Return (x, y) of the center of cell containing provided text 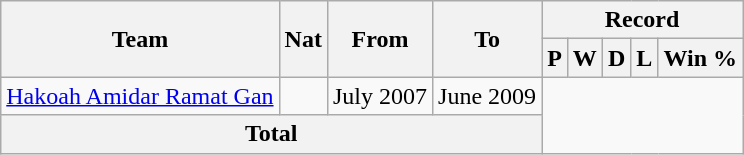
Record (642, 20)
Total (272, 134)
From (380, 39)
W (584, 58)
June 2009 (488, 96)
Team (140, 39)
Win % (700, 58)
P (555, 58)
July 2007 (380, 96)
Hakoah Amidar Ramat Gan (140, 96)
Nat (303, 39)
L (644, 58)
D (616, 58)
To (488, 39)
